Pinpoint the cell where the given text exists, returning its (x, y) midpoint coordinate. 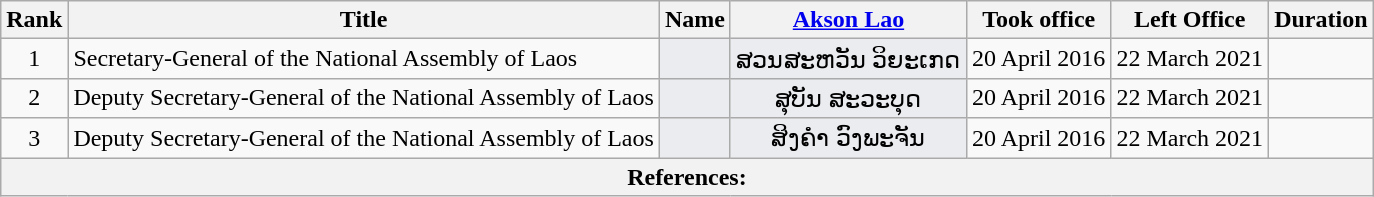
Secretary-General of the National Assembly of Laos (364, 59)
ສິງຄຳ ວົງພະຈັນ (848, 138)
Name (694, 20)
2 (34, 98)
References: (687, 177)
3 (34, 138)
ສຸບັນ ສະວະບຸດ (848, 98)
Akson Lao (848, 20)
Left Office (1190, 20)
Rank (34, 20)
1 (34, 59)
Took office (1038, 20)
Title (364, 20)
ສວນສະຫວັນ ວິຍະເກດ (848, 59)
Duration (1321, 20)
